Extract the [x, y] coordinate from the center of the cell holding the provided text.  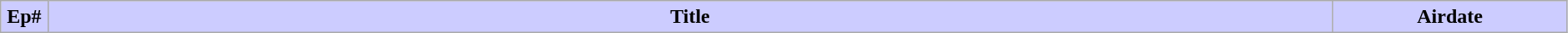
Airdate [1450, 17]
Ep# [24, 17]
Title [690, 17]
